Output the (X, Y) coordinate of the center of the cell containing the given text.  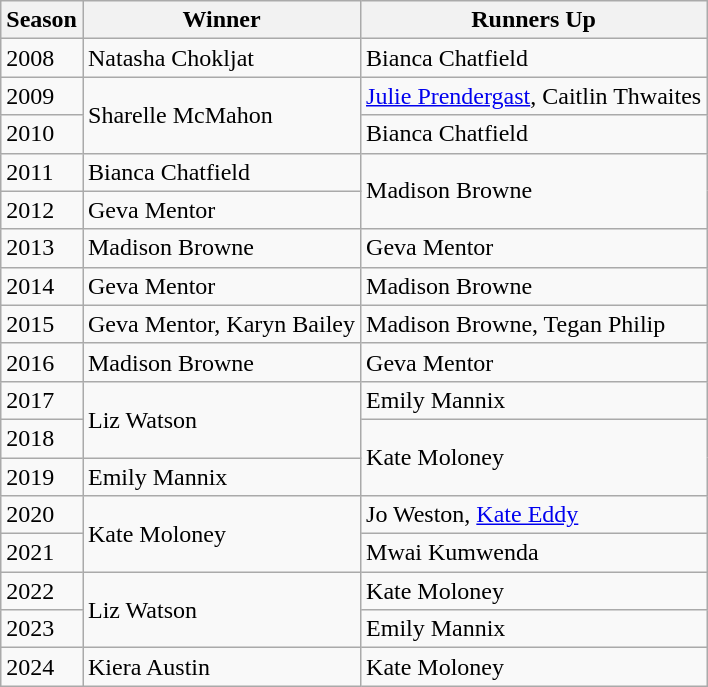
Geva Mentor, Karyn Bailey (221, 324)
2011 (42, 172)
2009 (42, 96)
2024 (42, 667)
2015 (42, 324)
2021 (42, 553)
2017 (42, 400)
2016 (42, 362)
2012 (42, 210)
2013 (42, 248)
2018 (42, 438)
Kiera Austin (221, 667)
2019 (42, 477)
Runners Up (534, 20)
2010 (42, 134)
2014 (42, 286)
Season (42, 20)
2022 (42, 591)
2008 (42, 58)
Sharelle McMahon (221, 115)
Jo Weston, Kate Eddy (534, 515)
Madison Browne, Tegan Philip (534, 324)
Natasha Chokljat (221, 58)
Mwai Kumwenda (534, 553)
Julie Prendergast, Caitlin Thwaites (534, 96)
2020 (42, 515)
2023 (42, 629)
Winner (221, 20)
